Scan for the cell matching the given text and deliver its (x, y) coordinate at center. 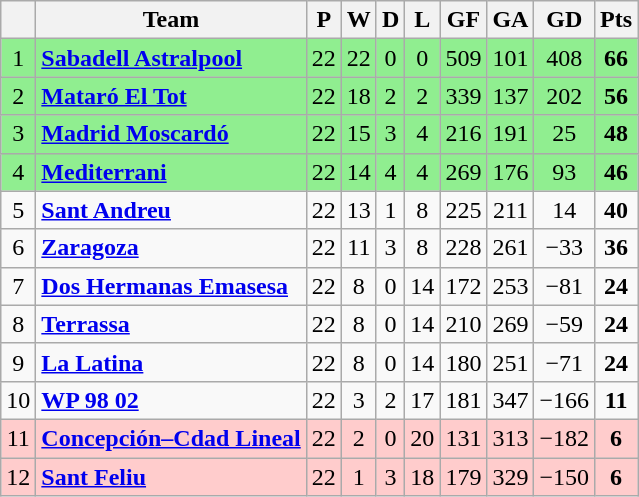
Team (171, 20)
Sabadell Astralpool (171, 58)
Madrid Moscardó (171, 134)
Sant Feliu (171, 477)
66 (616, 58)
−166 (564, 400)
GA (510, 20)
211 (510, 210)
−81 (564, 286)
17 (422, 400)
L (422, 20)
GF (464, 20)
408 (564, 58)
−150 (564, 477)
Mediterrani (171, 172)
WP 98 02 (171, 400)
261 (510, 248)
Terrassa (171, 324)
179 (464, 477)
Zaragoza (171, 248)
Dos Hermanas Emasesa (171, 286)
40 (616, 210)
202 (564, 96)
176 (510, 172)
Pts (616, 20)
251 (510, 362)
10 (18, 400)
509 (464, 58)
216 (464, 134)
210 (464, 324)
56 (616, 96)
36 (616, 248)
D (390, 20)
48 (616, 134)
172 (464, 286)
9 (18, 362)
131 (464, 438)
7 (18, 286)
13 (358, 210)
−59 (564, 324)
101 (510, 58)
181 (464, 400)
20 (422, 438)
GD (564, 20)
137 (510, 96)
W (358, 20)
347 (510, 400)
46 (616, 172)
228 (464, 248)
5 (18, 210)
253 (510, 286)
180 (464, 362)
191 (510, 134)
329 (510, 477)
339 (464, 96)
15 (358, 134)
Concepción–Cdad Lineal (171, 438)
93 (564, 172)
−33 (564, 248)
−71 (564, 362)
Sant Andreu (171, 210)
12 (18, 477)
225 (464, 210)
−182 (564, 438)
P (324, 20)
313 (510, 438)
Mataró El Tot (171, 96)
25 (564, 134)
La Latina (171, 362)
